Return [x, y] of the center of cell containing provided text 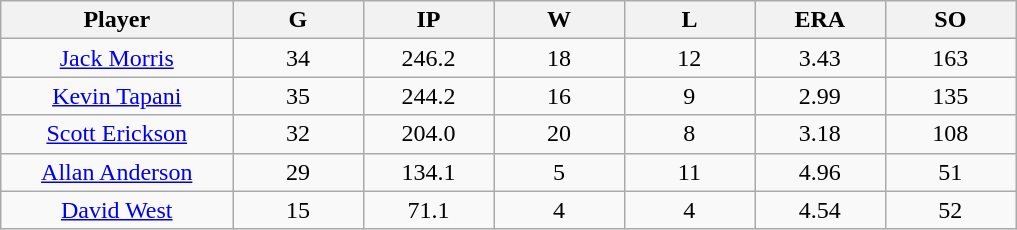
Player [117, 20]
Scott Erickson [117, 134]
11 [689, 172]
9 [689, 96]
29 [298, 172]
51 [950, 172]
W [559, 20]
L [689, 20]
108 [950, 134]
SO [950, 20]
20 [559, 134]
16 [559, 96]
8 [689, 134]
32 [298, 134]
5 [559, 172]
Kevin Tapani [117, 96]
204.0 [428, 134]
ERA [820, 20]
3.43 [820, 58]
IP [428, 20]
163 [950, 58]
34 [298, 58]
4.54 [820, 210]
4.96 [820, 172]
135 [950, 96]
Allan Anderson [117, 172]
35 [298, 96]
244.2 [428, 96]
134.1 [428, 172]
12 [689, 58]
52 [950, 210]
2.99 [820, 96]
246.2 [428, 58]
71.1 [428, 210]
David West [117, 210]
15 [298, 210]
G [298, 20]
18 [559, 58]
3.18 [820, 134]
Jack Morris [117, 58]
